For the text-containing cell, return its midpoint in (X, Y) coordinate format. 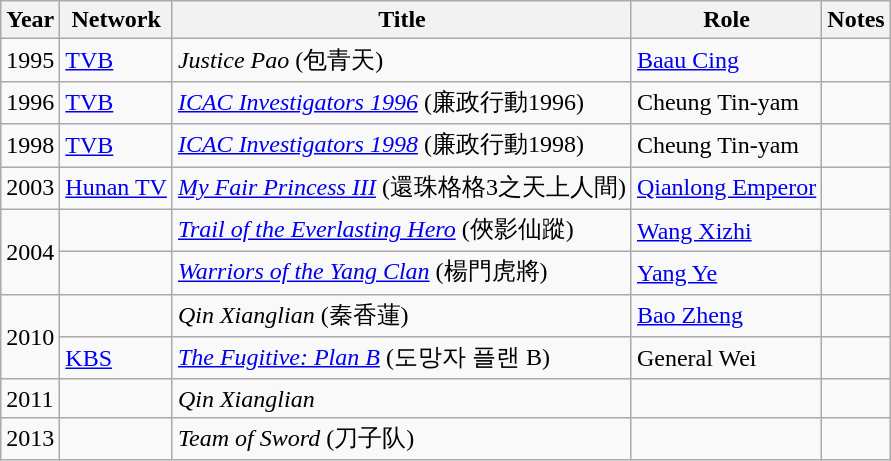
ICAC Investigators 1998 (廉政行動1998) (402, 146)
Baau Cing (726, 60)
Qin Xianglian (秦香蓮) (402, 316)
KBS (116, 358)
1995 (30, 60)
My Fair Princess III (還珠格格3之天上人間) (402, 188)
2013 (30, 438)
Qianlong Emperor (726, 188)
Trail of the Everlasting Hero (俠影仙蹤) (402, 230)
General Wei (726, 358)
2010 (30, 336)
2003 (30, 188)
Team of Sword (刀子队) (402, 438)
ICAC Investigators 1996 (廉政行動1996) (402, 102)
Year (30, 20)
Justice Pao (包青天) (402, 60)
1996 (30, 102)
The Fugitive: Plan B (도망자 플랜 B) (402, 358)
Bao Zheng (726, 316)
2011 (30, 398)
Yang Ye (726, 274)
Title (402, 20)
1998 (30, 146)
Wang Xizhi (726, 230)
Warriors of the Yang Clan (楊門虎將) (402, 274)
Hunan TV (116, 188)
Network (116, 20)
Qin Xianglian (402, 398)
Notes (856, 20)
Role (726, 20)
2004 (30, 252)
